Locate the cell with the specified text and output its (X, Y) center coordinate. 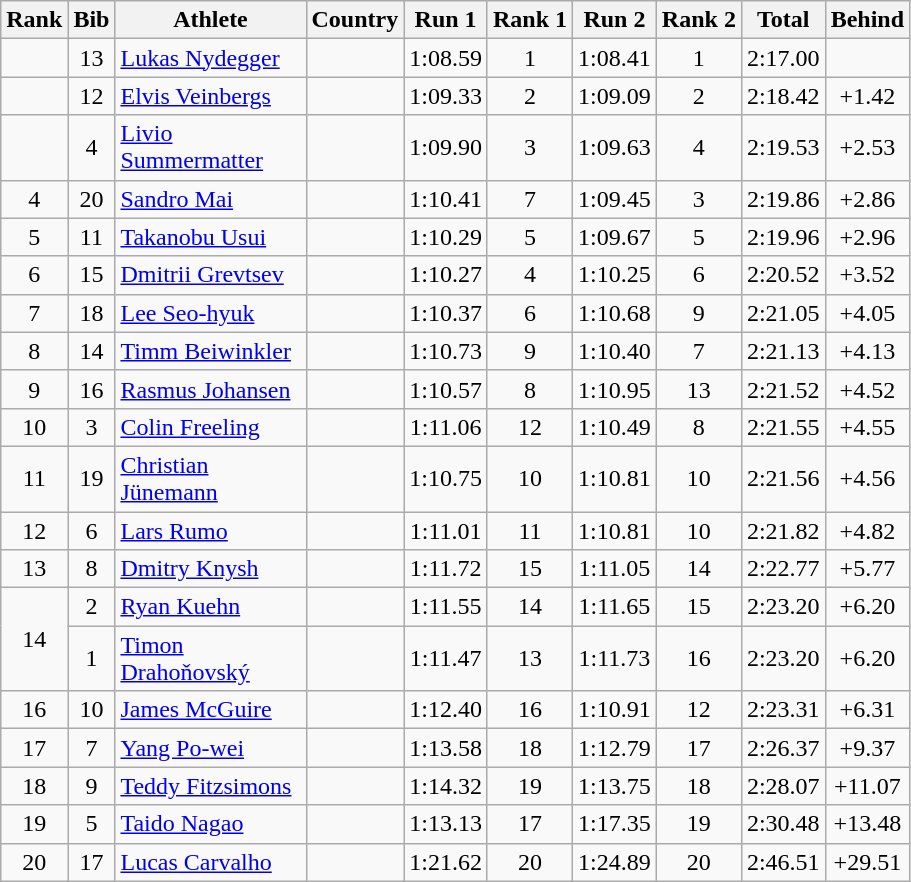
1:13.58 (446, 748)
Rank 2 (698, 20)
+2.96 (867, 237)
1:11.05 (615, 569)
+2.53 (867, 148)
Run 1 (446, 20)
Sandro Mai (210, 199)
1:08.41 (615, 58)
1:11.01 (446, 531)
1:09.33 (446, 96)
Bib (92, 20)
Lee Seo-hyuk (210, 313)
1:11.47 (446, 658)
Lukas Nydegger (210, 58)
2:21.05 (783, 313)
2:21.13 (783, 351)
+5.77 (867, 569)
Dmitry Knysh (210, 569)
1:09.63 (615, 148)
1:11.72 (446, 569)
1:09.09 (615, 96)
+29.51 (867, 862)
1:11.55 (446, 607)
2:23.31 (783, 710)
Behind (867, 20)
+4.52 (867, 389)
1:10.40 (615, 351)
2:21.82 (783, 531)
Rank 1 (530, 20)
1:13.13 (446, 824)
2:18.42 (783, 96)
Taido Nagao (210, 824)
Timm Beiwinkler (210, 351)
1:10.41 (446, 199)
+9.37 (867, 748)
Athlete (210, 20)
2:19.53 (783, 148)
Lucas Carvalho (210, 862)
1:10.73 (446, 351)
2:21.56 (783, 478)
Dmitrii Grevtsev (210, 275)
+6.31 (867, 710)
Country (355, 20)
1:11.65 (615, 607)
Elvis Veinbergs (210, 96)
1:10.57 (446, 389)
2:21.52 (783, 389)
+1.42 (867, 96)
+4.55 (867, 427)
+4.05 (867, 313)
1:08.59 (446, 58)
2:22.77 (783, 569)
+2.86 (867, 199)
Ryan Kuehn (210, 607)
2:46.51 (783, 862)
1:17.35 (615, 824)
2:20.52 (783, 275)
+11.07 (867, 786)
Rasmus Johansen (210, 389)
2:30.48 (783, 824)
1:10.75 (446, 478)
1:10.68 (615, 313)
2:28.07 (783, 786)
1:10.29 (446, 237)
1:10.49 (615, 427)
Yang Po-wei (210, 748)
1:10.27 (446, 275)
Timon Drahoňovský (210, 658)
1:10.37 (446, 313)
1:12.79 (615, 748)
1:10.91 (615, 710)
1:11.73 (615, 658)
+3.52 (867, 275)
2:19.86 (783, 199)
Colin Freeling (210, 427)
+13.48 (867, 824)
1:10.25 (615, 275)
Takanobu Usui (210, 237)
1:10.95 (615, 389)
1:24.89 (615, 862)
Rank (34, 20)
1:12.40 (446, 710)
2:19.96 (783, 237)
Total (783, 20)
Christian Jünemann (210, 478)
1:11.06 (446, 427)
Run 2 (615, 20)
1:09.67 (615, 237)
1:21.62 (446, 862)
1:09.45 (615, 199)
Livio Summermatter (210, 148)
1:09.90 (446, 148)
1:13.75 (615, 786)
+4.82 (867, 531)
2:26.37 (783, 748)
+4.56 (867, 478)
Lars Rumo (210, 531)
James McGuire (210, 710)
1:14.32 (446, 786)
2:17.00 (783, 58)
Teddy Fitzsimons (210, 786)
2:21.55 (783, 427)
+4.13 (867, 351)
